Scan for the cell matching the given text and deliver its (X, Y) coordinate at center. 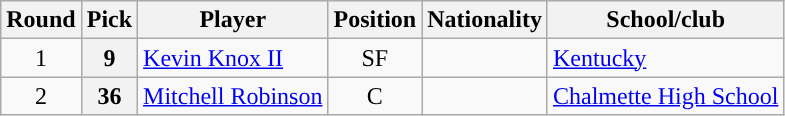
9 (109, 58)
Pick (109, 20)
Mitchell Robinson (233, 96)
Kevin Knox II (233, 58)
2 (41, 96)
Round (41, 20)
36 (109, 96)
Kentucky (665, 58)
Chalmette High School (665, 96)
1 (41, 58)
Player (233, 20)
C (375, 96)
Position (375, 20)
SF (375, 58)
School/club (665, 20)
Nationality (485, 20)
